Find where the given text appears and provide that cell's center as [x, y] coordinate. 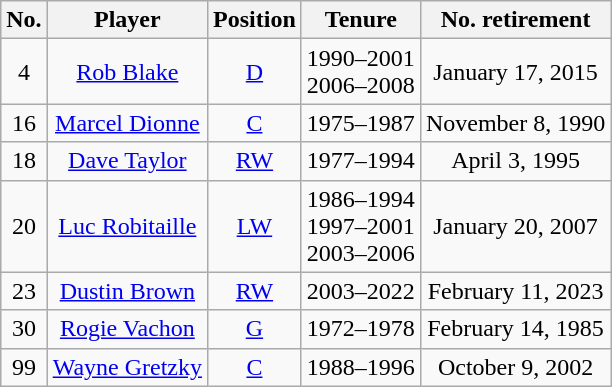
30 [24, 329]
99 [24, 367]
20 [24, 226]
1988–1996 [360, 367]
2003–2022 [360, 291]
Rogie Vachon [127, 329]
23 [24, 291]
No. retirement [515, 20]
No. [24, 20]
1986–19941997–20012003–2006 [360, 226]
4 [24, 72]
16 [24, 123]
Luc Robitaille [127, 226]
October 9, 2002 [515, 367]
Tenure [360, 20]
Wayne Gretzky [127, 367]
February 14, 1985 [515, 329]
1972–1978 [360, 329]
January 20, 2007 [515, 226]
February 11, 2023 [515, 291]
November 8, 1990 [515, 123]
Dave Taylor [127, 161]
Marcel Dionne [127, 123]
Rob Blake [127, 72]
January 17, 2015 [515, 72]
Position [255, 20]
18 [24, 161]
1977–1994 [360, 161]
LW [255, 226]
1975–1987 [360, 123]
G [255, 329]
D [255, 72]
1990–20012006–2008 [360, 72]
Player [127, 20]
April 3, 1995 [515, 161]
Dustin Brown [127, 291]
